Output the (x, y) coordinate of the center of the cell containing the given text.  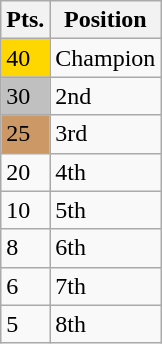
8 (26, 248)
Position (106, 20)
40 (26, 58)
Champion (106, 58)
3rd (106, 134)
2nd (106, 96)
6 (26, 286)
4th (106, 172)
Pts. (26, 20)
8th (106, 324)
25 (26, 134)
30 (26, 96)
10 (26, 210)
7th (106, 286)
6th (106, 248)
5 (26, 324)
20 (26, 172)
5th (106, 210)
